Identify which cell holds the provided text, then report its [x, y] central coordinate. 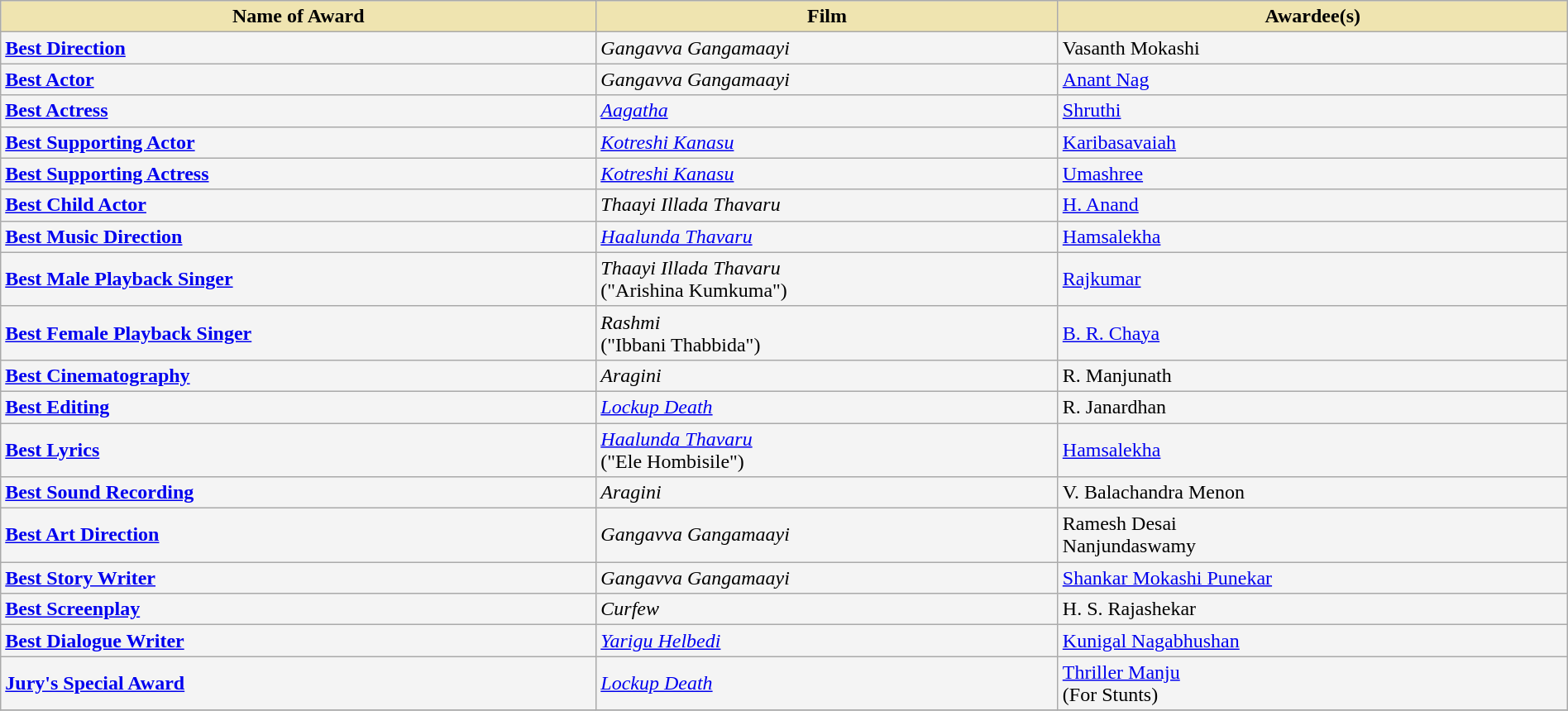
Vasanth Mokashi [1312, 48]
Best Story Writer [299, 578]
Best Lyrics [299, 450]
Best Sound Recording [299, 493]
Umashree [1312, 174]
V. Balachandra Menon [1312, 493]
Best Editing [299, 407]
Jury's Special Award [299, 683]
Rajkumar [1312, 279]
Best Male Playback Singer [299, 279]
Best Supporting Actor [299, 142]
Thaayi Illada Thavaru [827, 205]
Best Screenplay [299, 609]
Haalunda Thavaru("Ele Hombisile") [827, 450]
Best Music Direction [299, 236]
H. S. Rajashekar [1312, 609]
Best Dialogue Writer [299, 641]
Shruthi [1312, 111]
R. Manjunath [1312, 375]
Best Actress [299, 111]
Yarigu Helbedi [827, 641]
B. R. Chaya [1312, 332]
H. Anand [1312, 205]
Aagatha [827, 111]
Haalunda Thavaru [827, 236]
Karibasavaiah [1312, 142]
Anant Nag [1312, 79]
Kunigal Nagabhushan [1312, 641]
Rashmi("Ibbani Thabbida") [827, 332]
Name of Award [299, 17]
Best Child Actor [299, 205]
Best Supporting Actress [299, 174]
Best Direction [299, 48]
Curfew [827, 609]
Best Actor [299, 79]
Film [827, 17]
Ramesh DesaiNanjundaswamy [1312, 536]
Thaayi Illada Thavaru("Arishina Kumkuma") [827, 279]
R. Janardhan [1312, 407]
Thriller Manju(For Stunts) [1312, 683]
Best Art Direction [299, 536]
Best Cinematography [299, 375]
Best Female Playback Singer [299, 332]
Awardee(s) [1312, 17]
Shankar Mokashi Punekar [1312, 578]
